Identify which cell holds the provided text, then report its (X, Y) central coordinate. 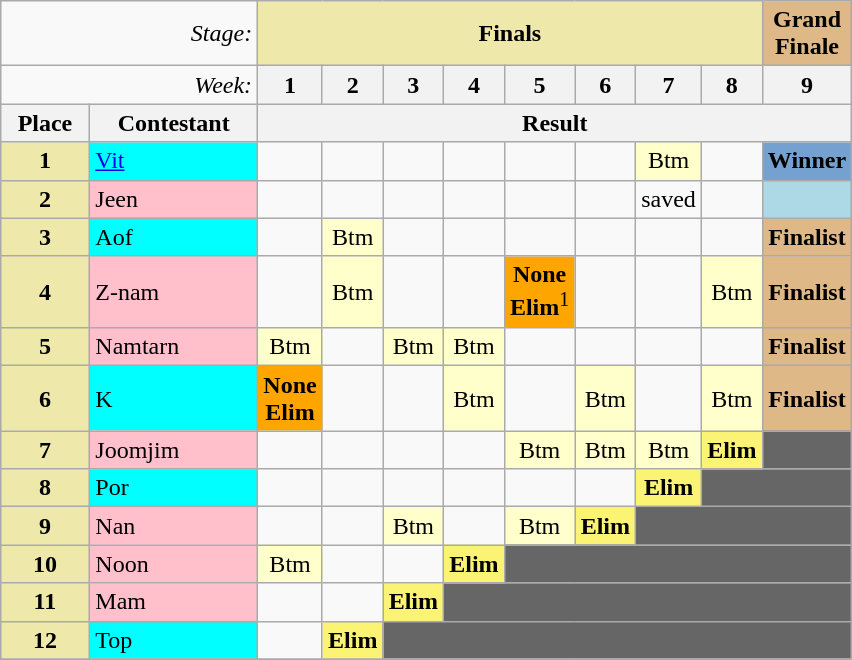
Por (174, 488)
Noon (174, 564)
None Elim1 (540, 292)
Top (174, 640)
Contestant (174, 123)
10 (45, 564)
12 (45, 640)
Mam (174, 602)
Nan (174, 526)
Week: (129, 85)
Result (555, 123)
Winner (807, 161)
Jeen (174, 199)
Stage: (129, 34)
Grand Finale (807, 34)
K (174, 398)
saved (669, 199)
None Elim (290, 398)
Joomjim (174, 450)
Aof (174, 237)
11 (45, 602)
Place (45, 123)
Namtarn (174, 347)
Finals (510, 34)
Z-nam (174, 292)
Vit (174, 161)
